Find where the given text appears and provide that cell's center as [x, y] coordinate. 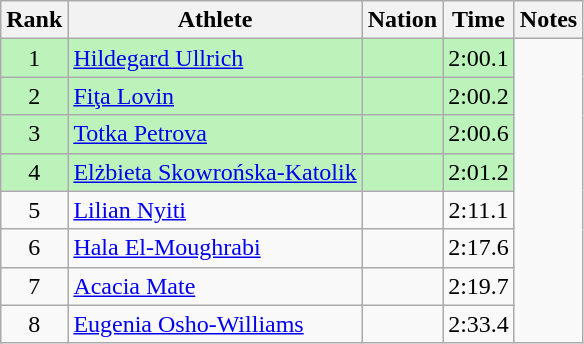
4 [34, 172]
Hala El-Moughrabi [215, 248]
Fiţa Lovin [215, 96]
Lilian Nyiti [215, 210]
2:00.6 [479, 134]
2:19.7 [479, 286]
6 [34, 248]
Hildegard Ullrich [215, 58]
5 [34, 210]
2:00.1 [479, 58]
Totka Petrova [215, 134]
1 [34, 58]
Rank [34, 20]
3 [34, 134]
2:33.4 [479, 324]
2:01.2 [479, 172]
2 [34, 96]
2:11.1 [479, 210]
2:17.6 [479, 248]
8 [34, 324]
Nation [402, 20]
2:00.2 [479, 96]
Acacia Mate [215, 286]
Athlete [215, 20]
Notes [548, 20]
Elżbieta Skowrońska-Katolik [215, 172]
7 [34, 286]
Eugenia Osho-Williams [215, 324]
Time [479, 20]
